Determine the [X, Y] coordinate at the center of the cell enclosing the given text.  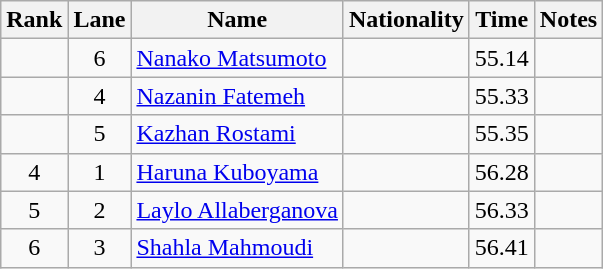
56.41 [502, 248]
Notes [568, 20]
Shahla Mahmoudi [238, 248]
2 [100, 210]
Lane [100, 20]
Nanako Matsumoto [238, 58]
55.33 [502, 96]
Kazhan Rostami [238, 134]
Name [238, 20]
56.33 [502, 210]
Laylo Allaberganova [238, 210]
3 [100, 248]
55.35 [502, 134]
Time [502, 20]
Haruna Kuboyama [238, 172]
55.14 [502, 58]
56.28 [502, 172]
1 [100, 172]
Nationality [406, 20]
Rank [34, 20]
Nazanin Fatemeh [238, 96]
